Capture the cell that displays the provided text and extract its (X, Y) central coordinate. 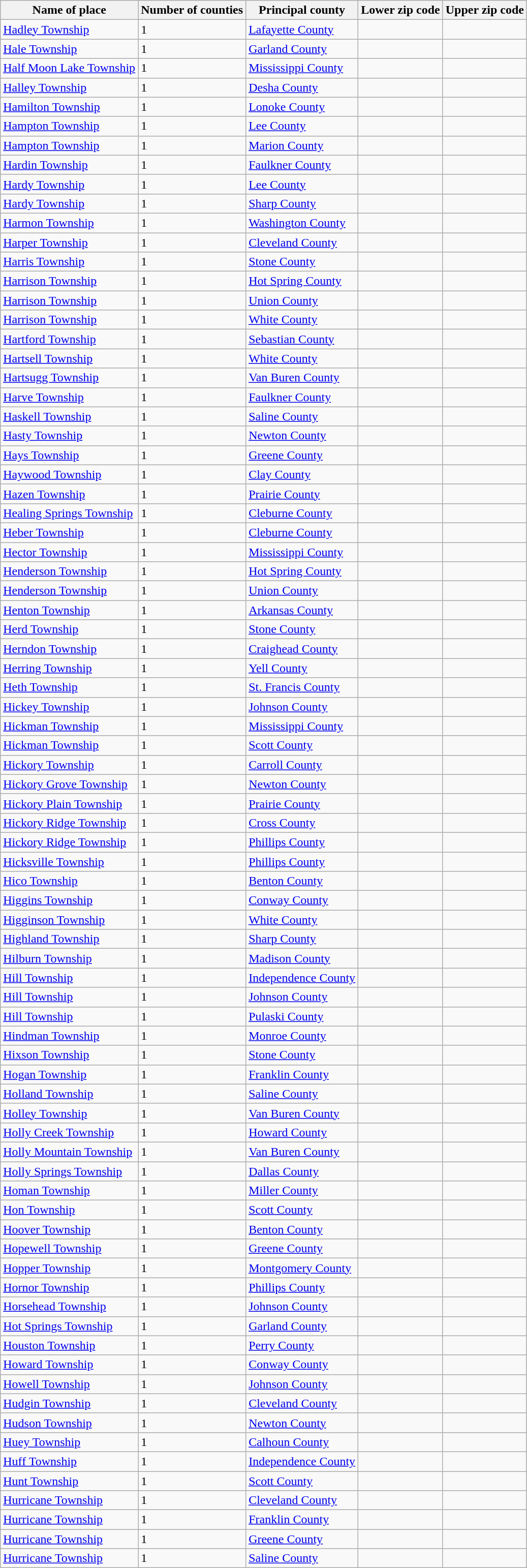
Hudgin Township (69, 1403)
Number of counties (192, 10)
Lower zip code (400, 10)
Holly Creek Township (69, 1132)
Horsehead Township (69, 1307)
Howard Township (69, 1365)
Heth Township (69, 687)
Haywood Township (69, 474)
Clay County (302, 474)
Hindman Township (69, 1036)
Hoover Township (69, 1229)
Hon Township (69, 1210)
Hilburn Township (69, 958)
Homan Township (69, 1191)
Cross County (302, 823)
Monroe County (302, 1036)
Huey Township (69, 1442)
Heber Township (69, 532)
Lonoke County (302, 107)
Hickey Township (69, 707)
Hartford Township (69, 339)
Harper Township (69, 243)
Montgomery County (302, 1268)
Huff Township (69, 1461)
Hector Township (69, 552)
Yell County (302, 668)
Holley Township (69, 1113)
Hadley Township (69, 29)
Half Moon Lake Township (69, 68)
Hudson Township (69, 1423)
Miller County (302, 1191)
Lafayette County (302, 29)
Hartsugg Township (69, 378)
Name of place (69, 10)
Carroll County (302, 765)
Marion County (302, 145)
Hogan Township (69, 1074)
Healing Springs Township (69, 513)
Harmon Township (69, 223)
Henton Township (69, 610)
Halley Township (69, 87)
Howard County (302, 1132)
Perry County (302, 1345)
Higginson Township (69, 920)
Hasty Township (69, 436)
Holly Mountain Township (69, 1152)
Hunt Township (69, 1481)
Hico Township (69, 881)
Highland Township (69, 939)
Holland Township (69, 1094)
Harris Township (69, 262)
Pulaski County (302, 1016)
Hays Township (69, 455)
Craighead County (302, 649)
Sebastian County (302, 339)
Herring Township (69, 668)
Upper zip code (485, 10)
Haskell Township (69, 416)
Washington County (302, 223)
Howell Township (69, 1384)
Hopper Township (69, 1268)
Desha County (302, 87)
Hazen Township (69, 494)
Arkansas County (302, 610)
Hardin Township (69, 165)
Hartsell Township (69, 358)
Principal county (302, 10)
Hicksville Township (69, 862)
Hickory Grove Township (69, 784)
Hamilton Township (69, 107)
Hale Township (69, 49)
Herd Township (69, 629)
Hixson Township (69, 1055)
Herndon Township (69, 649)
Hickory Plain Township (69, 803)
Madison County (302, 958)
Houston Township (69, 1345)
Higgins Township (69, 900)
Hornor Township (69, 1287)
St. Francis County (302, 687)
Hickory Township (69, 765)
Hot Springs Township (69, 1326)
Dallas County (302, 1171)
Harve Township (69, 397)
Hopewell Township (69, 1249)
Holly Springs Township (69, 1171)
Calhoun County (302, 1442)
